Detect which cell encompasses the target text, then output its (X, Y) center coordinate. 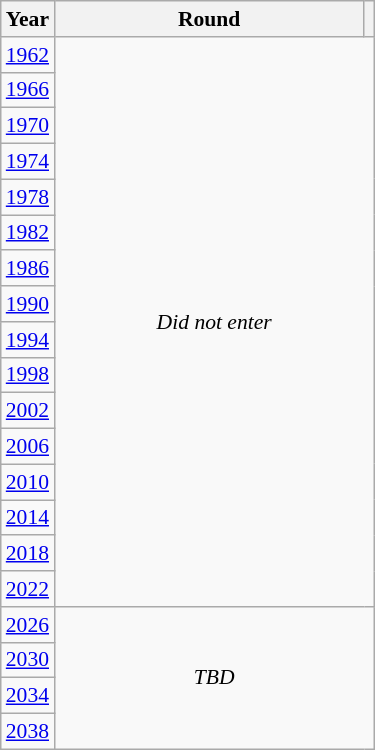
Round (209, 19)
1994 (28, 340)
2026 (28, 625)
1986 (28, 269)
2018 (28, 554)
1962 (28, 55)
1998 (28, 375)
1978 (28, 197)
2034 (28, 696)
1974 (28, 162)
1982 (28, 233)
1966 (28, 90)
Year (28, 19)
2006 (28, 447)
2002 (28, 411)
TBD (214, 678)
2022 (28, 589)
2030 (28, 660)
Did not enter (214, 322)
2010 (28, 482)
2014 (28, 518)
2038 (28, 732)
1970 (28, 126)
1990 (28, 304)
